Determine the [x, y] coordinate at the center of the cell enclosing the given text.  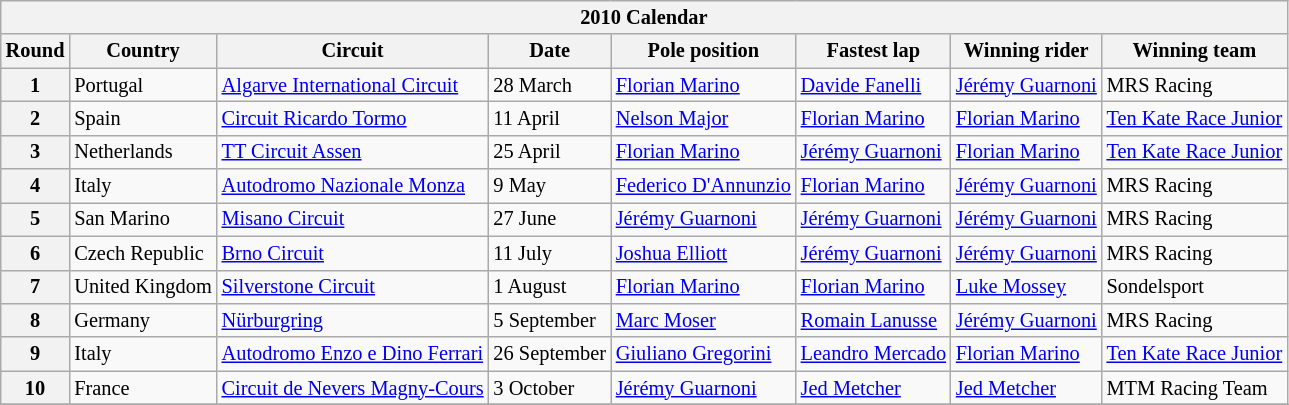
Circuit Ricardo Tormo [353, 118]
Silverstone Circuit [353, 287]
Davide Fanelli [874, 85]
Winning rider [1026, 51]
Joshua Elliott [704, 253]
Circuit de Nevers Magny-Cours [353, 388]
11 April [550, 118]
Netherlands [142, 152]
Nürburgring [353, 320]
4 [36, 186]
25 April [550, 152]
Autodromo Enzo e Dino Ferrari [353, 354]
Date [550, 51]
TT Circuit Assen [353, 152]
1 [36, 85]
Czech Republic [142, 253]
Winning team [1194, 51]
Country [142, 51]
5 [36, 219]
San Marino [142, 219]
Romain Lanusse [874, 320]
Nelson Major [704, 118]
Pole position [704, 51]
Sondelsport [1194, 287]
26 September [550, 354]
Fastest lap [874, 51]
5 September [550, 320]
2010 Calendar [644, 17]
France [142, 388]
United Kingdom [142, 287]
Circuit [353, 51]
8 [36, 320]
1 August [550, 287]
Marc Moser [704, 320]
7 [36, 287]
Misano Circuit [353, 219]
Portugal [142, 85]
Leandro Mercado [874, 354]
Spain [142, 118]
Round [36, 51]
27 June [550, 219]
Federico D'Annunzio [704, 186]
3 [36, 152]
2 [36, 118]
Luke Mossey [1026, 287]
11 July [550, 253]
9 May [550, 186]
Giuliano Gregorini [704, 354]
Autodromo Nazionale Monza [353, 186]
6 [36, 253]
10 [36, 388]
9 [36, 354]
3 October [550, 388]
MTM Racing Team [1194, 388]
Brno Circuit [353, 253]
28 March [550, 85]
Germany [142, 320]
Algarve International Circuit [353, 85]
